Detect which cell encompasses the target text, then output its (x, y) center coordinate. 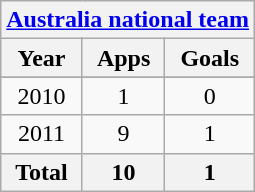
9 (124, 134)
2010 (42, 96)
Year (42, 58)
10 (124, 172)
Total (42, 172)
0 (210, 96)
Australia national team (128, 20)
2011 (42, 134)
Goals (210, 58)
Apps (124, 58)
